Detect which cell encompasses the target text, then output its (X, Y) center coordinate. 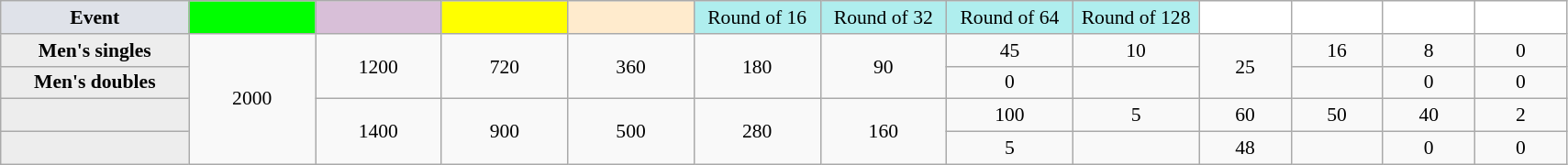
60 (1245, 115)
160 (884, 132)
90 (884, 66)
Round of 16 (757, 17)
Event (95, 17)
1400 (379, 132)
Round of 128 (1136, 17)
2 (1520, 115)
25 (1245, 66)
40 (1429, 115)
8 (1429, 50)
720 (505, 66)
45 (1010, 50)
500 (631, 132)
1200 (379, 66)
Round of 64 (1010, 17)
360 (631, 66)
10 (1136, 50)
280 (757, 132)
Round of 32 (884, 17)
100 (1010, 115)
900 (505, 132)
16 (1337, 50)
50 (1337, 115)
Men's doubles (95, 82)
Men's singles (95, 50)
180 (757, 66)
2000 (252, 99)
48 (1245, 148)
